Return (x, y) of the center of cell containing provided text 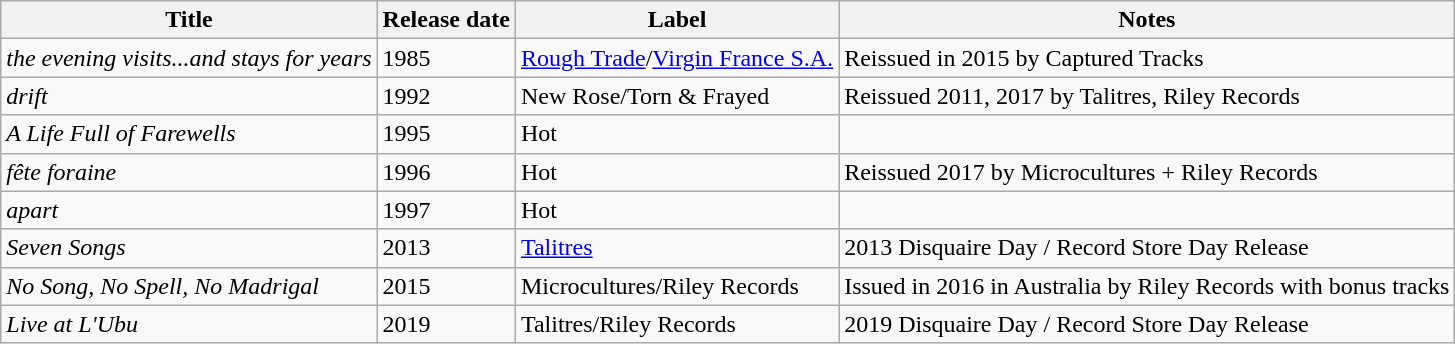
2019 (446, 324)
2013 (446, 248)
2019 Disquaire Day / Record Store Day Release (1147, 324)
A Life Full of Farewells (189, 134)
New Rose/Torn & Frayed (676, 96)
1995 (446, 134)
Notes (1147, 20)
Talitres (676, 248)
fête foraine (189, 172)
apart (189, 210)
Microcultures/Riley Records (676, 286)
Rough Trade/Virgin France S.A. (676, 58)
Issued in 2016 in Australia by Riley Records with bonus tracks (1147, 286)
1997 (446, 210)
Talitres/Riley Records (676, 324)
No Song, No Spell, No Madrigal (189, 286)
Title (189, 20)
Reissued in 2015 by Captured Tracks (1147, 58)
2015 (446, 286)
Live at L'Ubu (189, 324)
1985 (446, 58)
Seven Songs (189, 248)
Reissued 2017 by Microcultures + Riley Records (1147, 172)
1996 (446, 172)
Release date (446, 20)
the evening visits...and stays for years (189, 58)
Label (676, 20)
1992 (446, 96)
drift (189, 96)
2013 Disquaire Day / Record Store Day Release (1147, 248)
Reissued 2011, 2017 by Talitres, Riley Records (1147, 96)
